Locate the cell with the specified text and output its [x, y] center coordinate. 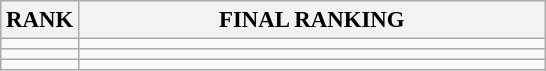
RANK [40, 20]
FINAL RANKING [312, 20]
